Extract the (x, y) coordinate from the center of the cell holding the provided text.  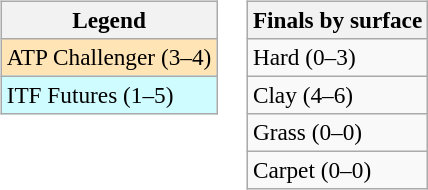
Hard (0–3) (337, 57)
Grass (0–0) (337, 133)
ITF Futures (1–5) (108, 95)
ATP Challenger (3–4) (108, 57)
Clay (4–6) (337, 95)
Legend (108, 20)
Finals by surface (337, 20)
Carpet (0–0) (337, 171)
